Determine the [x, y] coordinate at the center of the cell enclosing the given text.  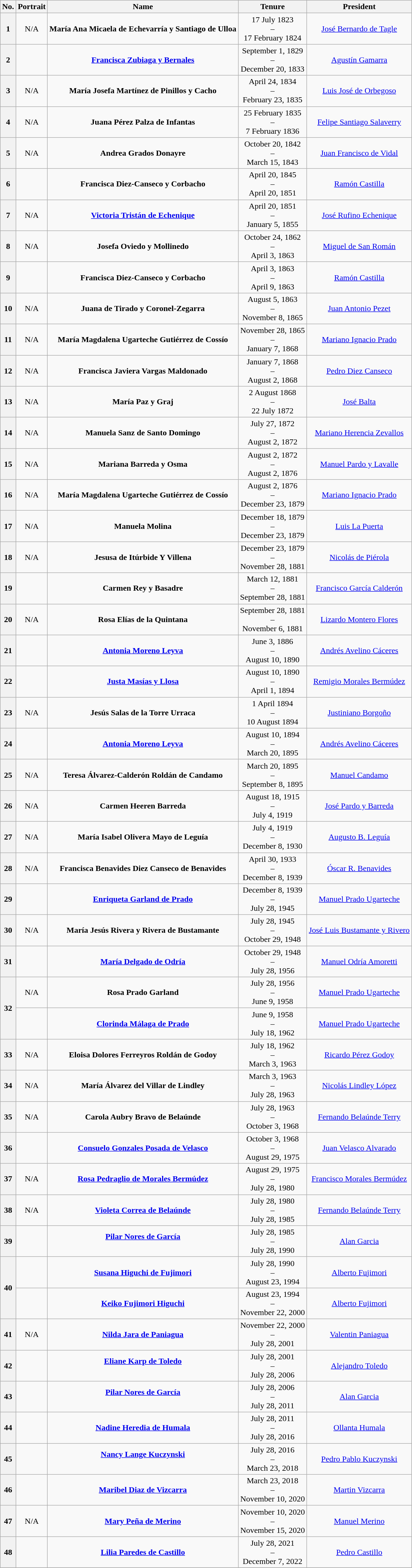
Tenure [273, 7]
39 [8, 1241]
María Paz y Graj [143, 402]
Lizardo Montero Flores [359, 619]
36 [8, 1148]
Lilia Paredes de Castillo [143, 1552]
July 28, 2016–March 23, 2018 [273, 1459]
Francisca Benavides Diez Canseco de Benavides [143, 868]
Alejandro Toledo [359, 1366]
Consuelo Gonzales Posada de Velasco [143, 1148]
José Balta [359, 402]
Óscar R. Benavides [359, 868]
9 [8, 277]
Enriqueta Garland de Prado [143, 899]
Luis La Puerta [359, 526]
July 28, 1963–October 3, 1968 [273, 1117]
José Bernardo de Tagle [359, 29]
Andrea Grados Donayre [143, 153]
12 [8, 371]
August 23, 1994–November 22, 2000 [273, 1303]
Carmen Heeren Barreda [143, 806]
Violeta Correa de Belaúnde [143, 1210]
April 30, 1933–December 8, 1939 [273, 868]
Valentin Paniagua [359, 1334]
25 February 1835–7 February 1836 [273, 122]
December 18, 1879–December 23, 1879 [273, 526]
Francisca Zubiaga y Bernales [143, 60]
22 [8, 682]
Juan Antonio Pezet [359, 308]
September 28, 1881–November 6, 1881 [273, 619]
August 5, 1863–November 8, 1865 [273, 308]
Pedro Pablo Kuczynski [359, 1459]
29 [8, 899]
Mariana Barreda y Osma [143, 464]
6 [8, 184]
June 3, 1886–August 10, 1890 [273, 650]
July 28, 1990–August 23, 1994 [273, 1272]
1 [8, 29]
August 10, 1890–April 1, 1894 [273, 682]
37 [8, 1179]
Juana Pérez Palza de Infantas [143, 122]
Nilda Jara de Paniagua [143, 1334]
3 [8, 91]
Manuela Molina [143, 526]
17 July 1823–17 February 1824 [273, 29]
30 [8, 930]
April 24, 1834–February 23, 1835 [273, 91]
Justiniano Borgoño [359, 713]
July 28, 2006–July 28, 2011 [273, 1397]
21 [8, 650]
8 [8, 246]
November 10, 2020–November 15, 2020 [273, 1521]
Portrait [32, 7]
Susana Higuchi de Fujimori [143, 1272]
July 28, 1945–October 29, 1948 [273, 930]
January 7, 1868–August 2, 1868 [273, 371]
November 22, 2000–July 28, 2001 [273, 1334]
April 20, 1851–January 5, 1855 [273, 215]
Francisco García Calderón [359, 588]
28 [8, 868]
April 3, 1863–April 9, 1863 [273, 277]
7 [8, 215]
María Josefa Martínez de Pinillos y Cacho [143, 91]
María Jesús Rivera y Rivera de Bustamante [143, 930]
October 29, 1948–July 28, 1956 [273, 961]
Pedro Diez Canseco [359, 371]
October 24, 1862–April 3, 1863 [273, 246]
11 [8, 339]
Manuel Pardo y Lavalle [359, 464]
María Delgado de Odría [143, 961]
June 9, 1958–July 18, 1962 [273, 1024]
Teresa Álvarez-Calderón Roldán de Candamo [143, 775]
42 [8, 1366]
18 [8, 557]
President [359, 7]
Victoria Tristán de Echenique [143, 215]
48 [8, 1552]
2 August 1868–22 July 1872 [273, 402]
Manuela Sanz de Santo Domingo [143, 433]
Mariano Herencia Zevallos [359, 433]
31 [8, 961]
1 April 1894–10 August 1894 [273, 713]
Keiko Fujimori Higuchi [143, 1303]
Agustín Gamarra [359, 60]
14 [8, 433]
Mary Peña de Merino [143, 1521]
Nadine Heredia de Humala [143, 1428]
August 29, 1975–July 28, 1980 [273, 1179]
September 1, 1829–December 20, 1833 [273, 60]
María Ana Micaela de Echevarría y Santiago de Ulloa [143, 29]
16 [8, 495]
July 28, 2021–December 7, 2022 [273, 1552]
Eloisa Dolores Ferreyros Roldán de Godoy [143, 1055]
32 [8, 1008]
José Rufino Echenique [359, 215]
August 18, 1915–July 4, 1919 [273, 806]
38 [8, 1210]
24 [8, 744]
43 [8, 1397]
Ricardo Pérez Godoy [359, 1055]
December 23, 1879–November 28, 1881 [273, 557]
4 [8, 122]
March 3, 1963–July 28, 1963 [273, 1086]
20 [8, 619]
María Isabel Olivera Mayo de Leguía [143, 837]
Carmen Rey y Basadre [143, 588]
Maribel Diaz de Vizcarra [143, 1490]
Clorinda Málaga de Prado [143, 1024]
25 [8, 775]
March 12, 1881–September 28, 1881 [273, 588]
44 [8, 1428]
December 8, 1939–July 28, 1945 [273, 899]
March 23, 2018–November 10, 2020 [273, 1490]
47 [8, 1521]
46 [8, 1490]
August 2, 1876–December 23, 1879 [273, 495]
41 [8, 1334]
October 20, 1842–March 15, 1843 [273, 153]
27 [8, 837]
Luis José de Orbegoso [359, 91]
July 28, 2011–July 28, 2016 [273, 1428]
17 [8, 526]
Nicolás de Piérola [359, 557]
Augusto B. Leguía [359, 837]
35 [8, 1117]
José Pardo y Barreda [359, 806]
Name [143, 7]
23 [8, 713]
Rosa Elías de la Quintana [143, 619]
July 4, 1919–December 8, 1930 [273, 837]
Jesusa de Itúrbide Y Villena [143, 557]
Rosa Pedraglio de Morales Bermúdez [143, 1179]
Juan Francisco de Vidal [359, 153]
Nancy Lange Kuczynski [143, 1459]
No. [8, 7]
Ollanta Humala [359, 1428]
34 [8, 1086]
July 28, 1956–June 9, 1958 [273, 993]
19 [8, 588]
Manuel Candamo [359, 775]
33 [8, 1055]
Felipe Santiago Salaverry [359, 122]
Miguel de San Román [359, 246]
Remigio Morales Bermúdez [359, 682]
July 28, 1980–July 28, 1985 [273, 1210]
Pedro Castillo [359, 1552]
13 [8, 402]
Josefa Oviedo y Mollinedo [143, 246]
Justa Masías y Llosa [143, 682]
Juana de Tirado y Coronel-Zegarra [143, 308]
Carola Aubry Bravo de Belaúnde [143, 1117]
August 2, 1872–August 2, 1876 [273, 464]
Nicolás Lindley López [359, 1086]
Francisca Javiera Vargas Maldonado [143, 371]
Manuel Merino [359, 1521]
April 20, 1845–April 20, 1851 [273, 184]
Rosa Prado Garland [143, 993]
Martin Vizcarra [359, 1490]
26 [8, 806]
July 18, 1962–March 3, 1963 [273, 1055]
November 28, 1865–January 7, 1868 [273, 339]
March 20, 1895–September 8, 1895 [273, 775]
15 [8, 464]
October 3, 1968–August 29, 1975 [273, 1148]
Francisco Morales Bermúdez [359, 1179]
Juan Velasco Alvarado [359, 1148]
August 10, 1894–March 20, 1895 [273, 744]
María Álvarez del Villar de Lindley [143, 1086]
Manuel Odría Amoretti [359, 961]
July 28, 1985–July 28, 1990 [273, 1241]
10 [8, 308]
José Luis Bustamante y Rivero [359, 930]
July 28, 2001–July 28, 2006 [273, 1366]
July 27, 1872–August 2, 1872 [273, 433]
45 [8, 1459]
Jesús Salas de la Torre Urraca [143, 713]
5 [8, 153]
2 [8, 60]
Eliane Karp de Toledo [143, 1366]
40 [8, 1288]
